Determine the (X, Y) coordinate at the center of the cell enclosing the given text.  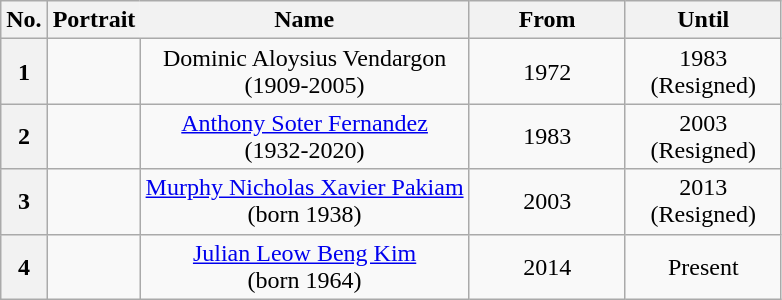
1972 (547, 72)
4 (24, 266)
3 (24, 202)
2014 (547, 266)
1983 (547, 136)
Name (304, 20)
Dominic Aloysius Vendargon (1909-2005) (304, 72)
1 (24, 72)
Until (703, 20)
2 (24, 136)
Anthony Soter Fernandez (1932-2020) (304, 136)
Murphy Nicholas Xavier Pakiam (born 1938) (304, 202)
From (547, 20)
Portrait (94, 20)
Present (703, 266)
1983 (Resigned) (703, 72)
Julian Leow Beng Kim (born 1964) (304, 266)
2003 (547, 202)
2003 (Resigned) (703, 136)
2013 (Resigned) (703, 202)
No. (24, 20)
